Identify which cell holds the provided text, then report its (X, Y) central coordinate. 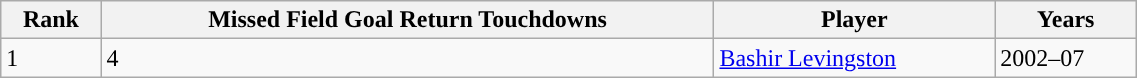
4 (408, 58)
Player (854, 20)
Bashir Levingston (854, 58)
2002–07 (1066, 58)
Missed Field Goal Return Touchdowns (408, 20)
Rank (51, 20)
1 (51, 58)
Years (1066, 20)
